Return (x, y) of the center of cell containing provided text 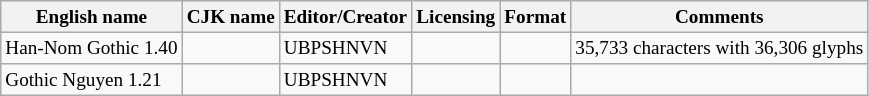
Format (536, 17)
Editor/Creator (345, 17)
Comments (720, 17)
35,733 characters with 36,306 glyphs (720, 48)
Gothic Nguyen 1.21 (92, 80)
Han-Nom Gothic 1.40 (92, 48)
Licensing (456, 17)
CJK name (230, 17)
English name (92, 17)
